From the cell containing the given text, extract its center point as (x, y) coordinate. 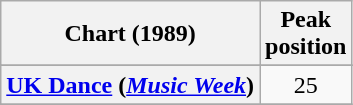
25 (306, 85)
UK Dance (Music Week) (130, 85)
Peakposition (306, 34)
Chart (1989) (130, 34)
